Capture the cell that displays the provided text and extract its [x, y] central coordinate. 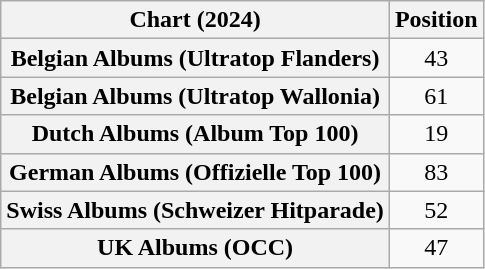
Belgian Albums (Ultratop Flanders) [196, 58]
Position [436, 20]
UK Albums (OCC) [196, 248]
Chart (2024) [196, 20]
47 [436, 248]
Dutch Albums (Album Top 100) [196, 134]
German Albums (Offizielle Top 100) [196, 172]
83 [436, 172]
61 [436, 96]
Belgian Albums (Ultratop Wallonia) [196, 96]
52 [436, 210]
Swiss Albums (Schweizer Hitparade) [196, 210]
43 [436, 58]
19 [436, 134]
